Locate the cell with the specified text and output its [x, y] center coordinate. 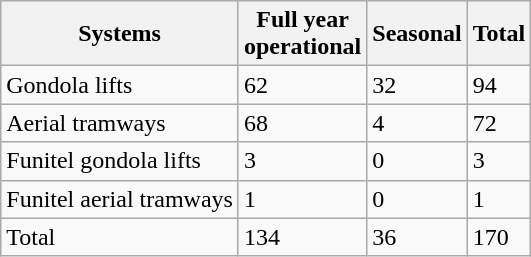
134 [302, 237]
4 [417, 123]
68 [302, 123]
Full yearoperational [302, 34]
62 [302, 85]
Seasonal [417, 34]
Aerial tramways [120, 123]
170 [499, 237]
Funitel gondola lifts [120, 161]
94 [499, 85]
Gondola lifts [120, 85]
36 [417, 237]
72 [499, 123]
32 [417, 85]
Systems [120, 34]
Funitel aerial tramways [120, 199]
